Provide the [x, y] coordinate of the cell's center where the given text is located.  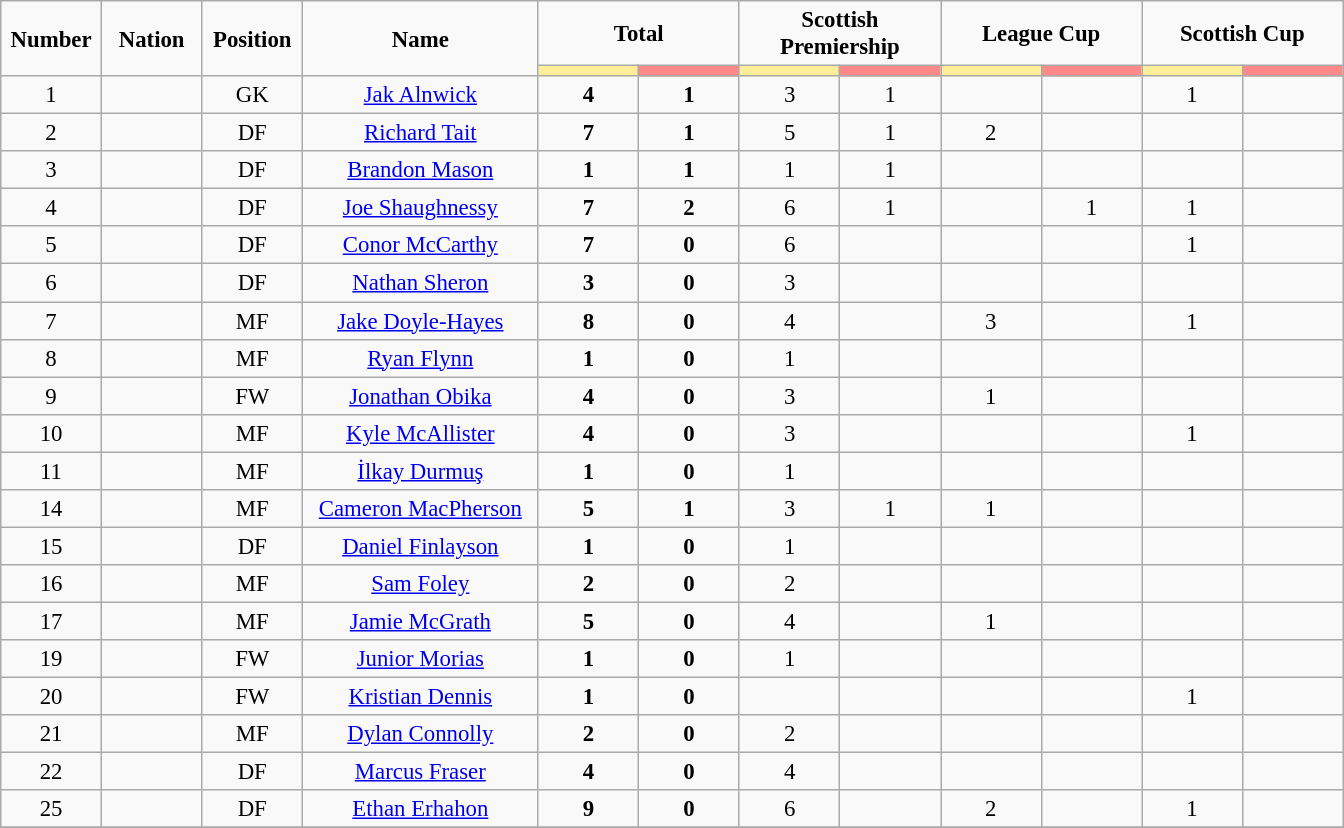
Junior Morias [421, 659]
22 [52, 772]
GK [252, 95]
Sam Foley [421, 584]
Brandon Mason [421, 170]
Scottish Cup [1242, 34]
25 [52, 809]
21 [52, 734]
Nation [152, 38]
Name [421, 38]
League Cup [1040, 34]
16 [52, 584]
Nathan Sheron [421, 283]
19 [52, 659]
Dylan Connolly [421, 734]
15 [52, 546]
Joe Shaughnessy [421, 208]
Daniel Finlayson [421, 546]
20 [52, 697]
Ethan Erhahon [421, 809]
Ryan Flynn [421, 358]
17 [52, 621]
Conor McCarthy [421, 245]
Scottish Premiership [840, 34]
Kyle McAllister [421, 433]
İlkay Durmuş [421, 471]
Jamie McGrath [421, 621]
Jonathan Obika [421, 396]
Richard Tait [421, 133]
Number [52, 38]
Jake Doyle-Hayes [421, 321]
10 [52, 433]
Cameron MacPherson [421, 509]
Kristian Dennis [421, 697]
Marcus Fraser [421, 772]
Jak Alnwick [421, 95]
Total [638, 34]
14 [52, 509]
11 [52, 471]
Position [252, 38]
